Output the (x, y) coordinate of the center of the cell containing the given text.  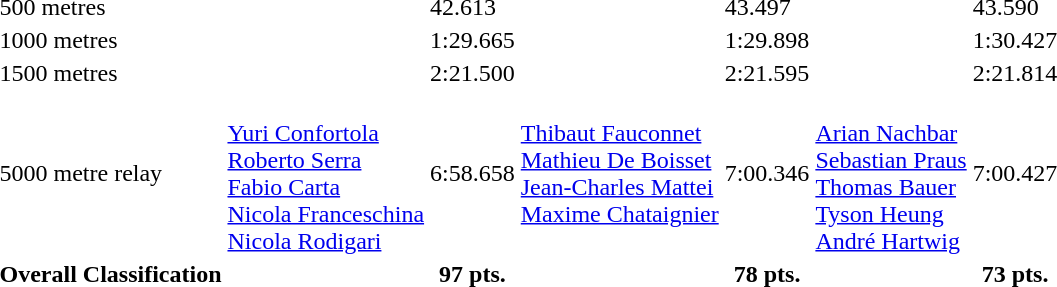
2:21.500 (473, 73)
1:29.898 (767, 40)
7:00.346 (767, 174)
Yuri ConfortolaRoberto SerraFabio CartaNicola FranceschinaNicola Rodigari (326, 174)
2:21.595 (767, 73)
Thibaut FauconnetMathieu De BoissetJean-Charles MatteiMaxime Chataignier (620, 174)
Arian NachbarSebastian PrausThomas BauerTyson HeungAndré Hartwig (891, 174)
6:58.658 (473, 174)
1:29.665 (473, 40)
